Return the [x, y] coordinate for the center point of the cell that contains the specified text.  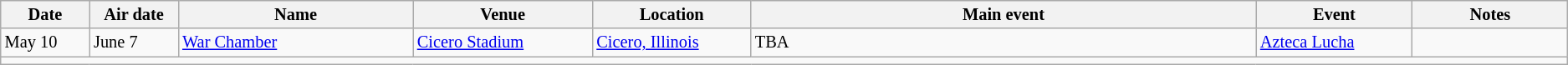
Main event [1004, 14]
War Chamber [296, 42]
June 7 [134, 42]
Event [1335, 14]
Name [296, 14]
Cicero Stadium [503, 42]
Venue [503, 14]
Location [672, 14]
TBA [1004, 42]
Cicero, Illinois [672, 42]
May 10 [45, 42]
Azteca Lucha [1335, 42]
Notes [1490, 14]
Date [45, 14]
Air date [134, 14]
